From the cell containing the given text, extract its center point as (x, y) coordinate. 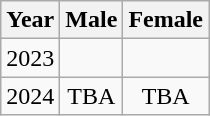
2023 (30, 58)
Female (166, 20)
Male (92, 20)
Year (30, 20)
2024 (30, 96)
